Pinpoint the cell where the given text exists, returning its (X, Y) midpoint coordinate. 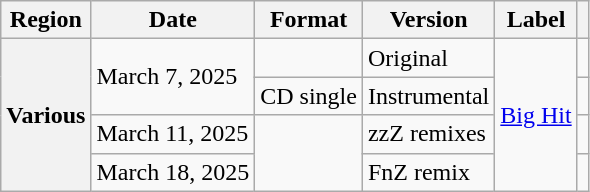
Various (46, 115)
Date (173, 20)
Big Hit (536, 115)
March 18, 2025 (173, 172)
FnZ remix (428, 172)
March 7, 2025 (173, 77)
CD single (309, 96)
Original (428, 58)
Format (309, 20)
Label (536, 20)
March 11, 2025 (173, 134)
Version (428, 20)
Instrumental (428, 96)
zzZ remixes (428, 134)
Region (46, 20)
